Identify which cell holds the provided text, then report its (x, y) central coordinate. 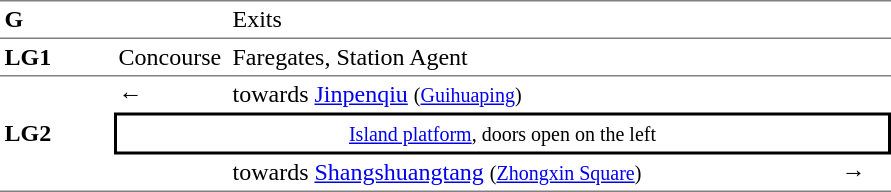
Exits (532, 20)
Faregates, Station Agent (532, 58)
← (171, 94)
LG2 (57, 134)
G (57, 20)
towards Jinpenqiu (Guihuaping) (532, 94)
LG1 (57, 58)
towards Shangshuangtang (Zhongxin Square) (532, 173)
Concourse (171, 58)
→ (864, 173)
Island platform, doors open on the left (502, 133)
